Pinpoint the cell where the given text exists, returning its (x, y) midpoint coordinate. 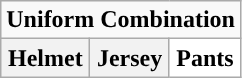
Helmet (46, 58)
Jersey (130, 58)
Pants (204, 58)
Uniform Combination (121, 20)
